Search for the cell housing the specified text and yield its [x, y] center coordinate. 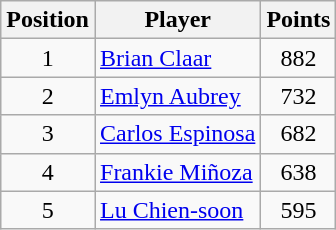
5 [48, 210]
Carlos Espinosa [177, 134]
Position [48, 20]
638 [298, 172]
Player [177, 20]
Points [298, 20]
Brian Claar [177, 58]
Emlyn Aubrey [177, 96]
732 [298, 96]
595 [298, 210]
Frankie Miñoza [177, 172]
882 [298, 58]
Lu Chien-soon [177, 210]
682 [298, 134]
2 [48, 96]
4 [48, 172]
3 [48, 134]
1 [48, 58]
